Determine the [x, y] coordinate at the center of the cell enclosing the given text.  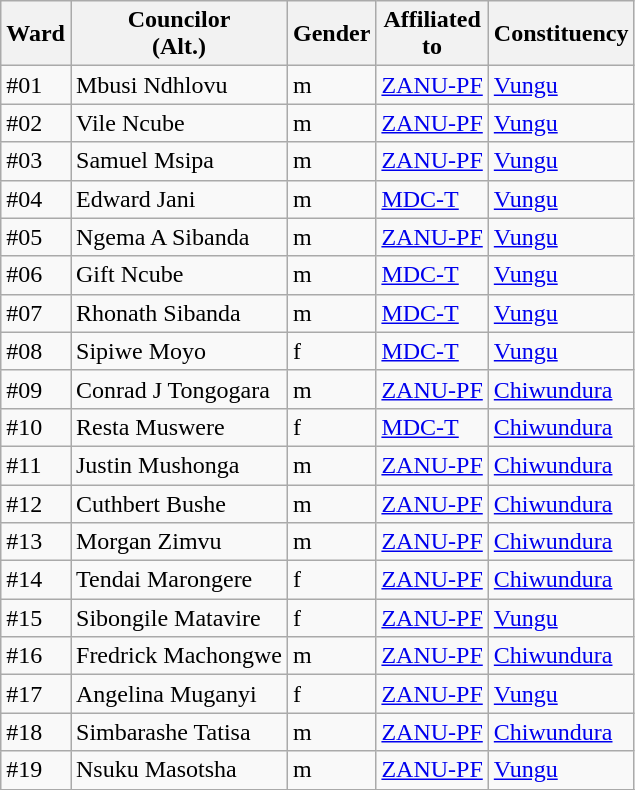
Morgan Zimvu [178, 542]
#11 [36, 465]
#18 [36, 732]
#09 [36, 389]
Nsuku Masotsha [178, 770]
#12 [36, 503]
#01 [36, 85]
#13 [36, 542]
Councilor(Alt.) [178, 34]
#08 [36, 351]
#04 [36, 199]
#05 [36, 237]
Angelina Muganyi [178, 694]
#10 [36, 427]
Gender [332, 34]
Edward Jani [178, 199]
#19 [36, 770]
Cuthbert Bushe [178, 503]
#15 [36, 618]
#06 [36, 275]
Constituency [561, 34]
Samuel Msipa [178, 161]
Simbarashe Tatisa [178, 732]
#17 [36, 694]
Sipiwe Moyo [178, 351]
Rhonath Sibanda [178, 313]
Conrad J Tongogara [178, 389]
Gift Ncube [178, 275]
#14 [36, 580]
Justin Mushonga [178, 465]
Fredrick Machongwe [178, 656]
Affiliatedto [432, 34]
Ward [36, 34]
#02 [36, 123]
#03 [36, 161]
Mbusi Ndhlovu [178, 85]
Sibongile Matavire [178, 618]
Resta Muswere [178, 427]
#07 [36, 313]
Vile Ncube [178, 123]
#16 [36, 656]
Ngema A Sibanda [178, 237]
Tendai Marongere [178, 580]
